For the text-containing cell, return its midpoint in (X, Y) coordinate format. 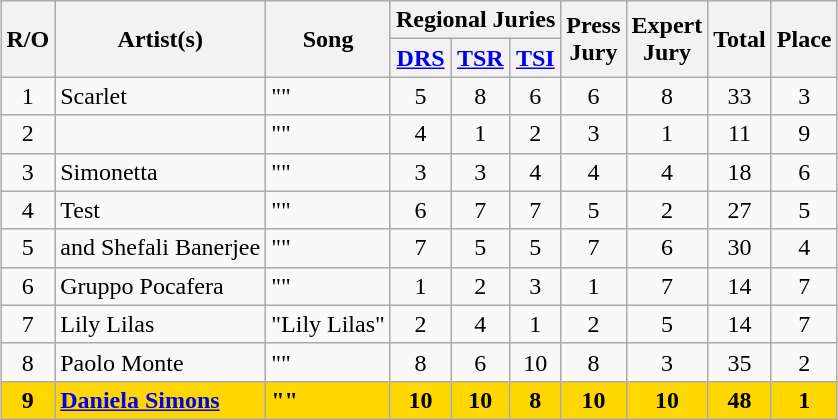
Regional Juries (475, 20)
18 (740, 172)
35 (740, 362)
Test (160, 210)
"Lily Lilas" (328, 324)
Total (740, 39)
27 (740, 210)
R/O (28, 39)
Song (328, 39)
Gruppo Pocafera (160, 286)
ExpertJury (667, 39)
Daniela Simons (160, 400)
Artist(s) (160, 39)
TSI (536, 58)
Paolo Monte (160, 362)
48 (740, 400)
Place (804, 39)
PressJury (594, 39)
Scarlet (160, 96)
DRS (420, 58)
Lily Lilas (160, 324)
Simonetta (160, 172)
TSR (480, 58)
33 (740, 96)
and Shefali Banerjee (160, 248)
11 (740, 134)
30 (740, 248)
